Determine the [X, Y] coordinate at the center of the cell enclosing the given text.  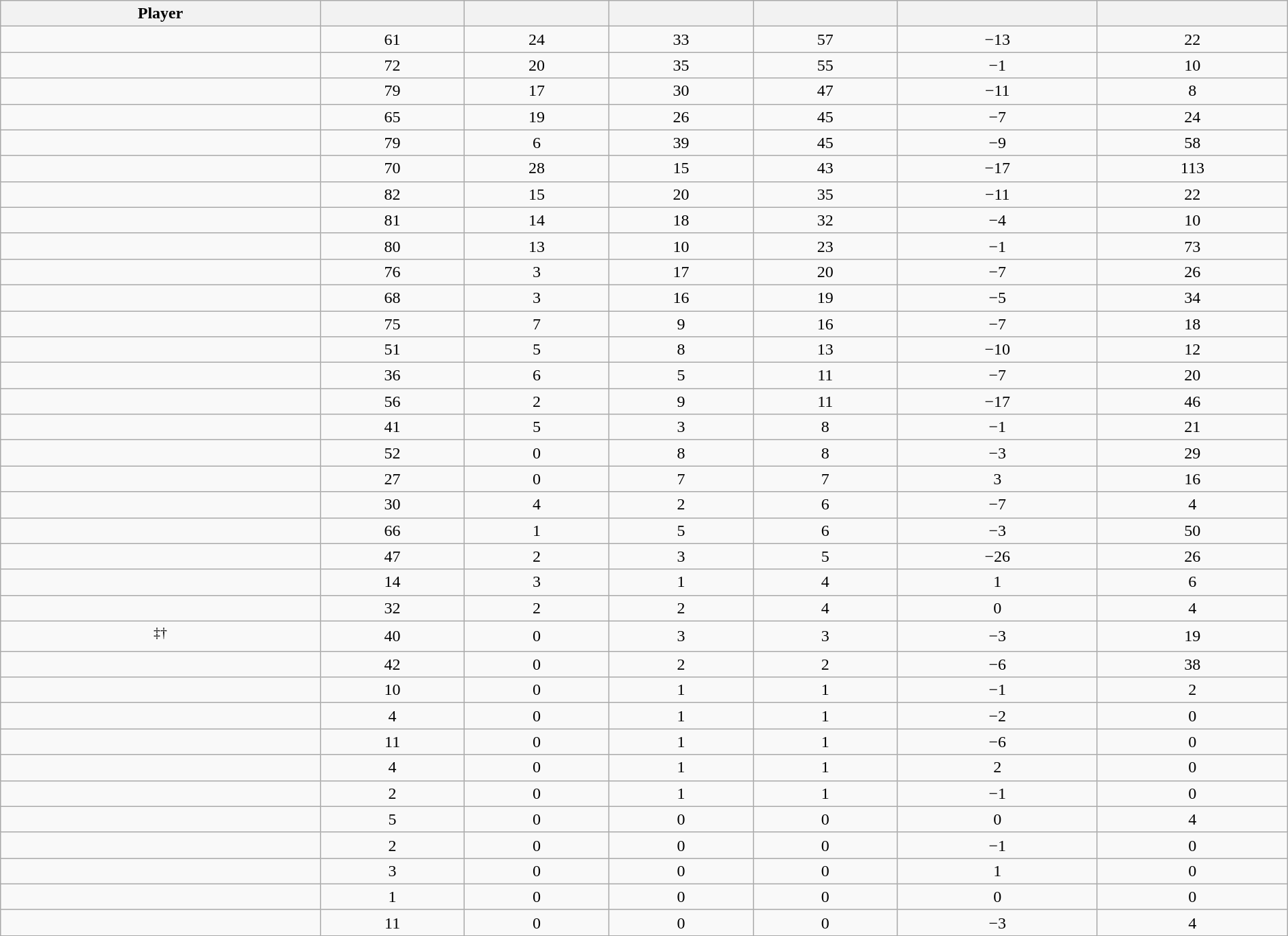
58 [1192, 143]
27 [392, 479]
75 [392, 324]
38 [1192, 664]
72 [392, 65]
−5 [997, 298]
43 [825, 168]
51 [392, 350]
29 [1192, 453]
80 [392, 246]
66 [392, 530]
28 [537, 168]
−10 [997, 350]
57 [825, 39]
−13 [997, 39]
46 [1192, 401]
61 [392, 39]
−4 [997, 220]
−26 [997, 556]
70 [392, 168]
65 [392, 117]
50 [1192, 530]
52 [392, 453]
−9 [997, 143]
82 [392, 194]
113 [1192, 168]
41 [392, 427]
12 [1192, 350]
Player [160, 14]
81 [392, 220]
34 [1192, 298]
33 [681, 39]
36 [392, 376]
68 [392, 298]
42 [392, 664]
76 [392, 272]
23 [825, 246]
−2 [997, 716]
39 [681, 143]
56 [392, 401]
‡† [160, 636]
21 [1192, 427]
73 [1192, 246]
55 [825, 65]
40 [392, 636]
